Find where the given text appears and provide that cell's center as (X, Y) coordinate. 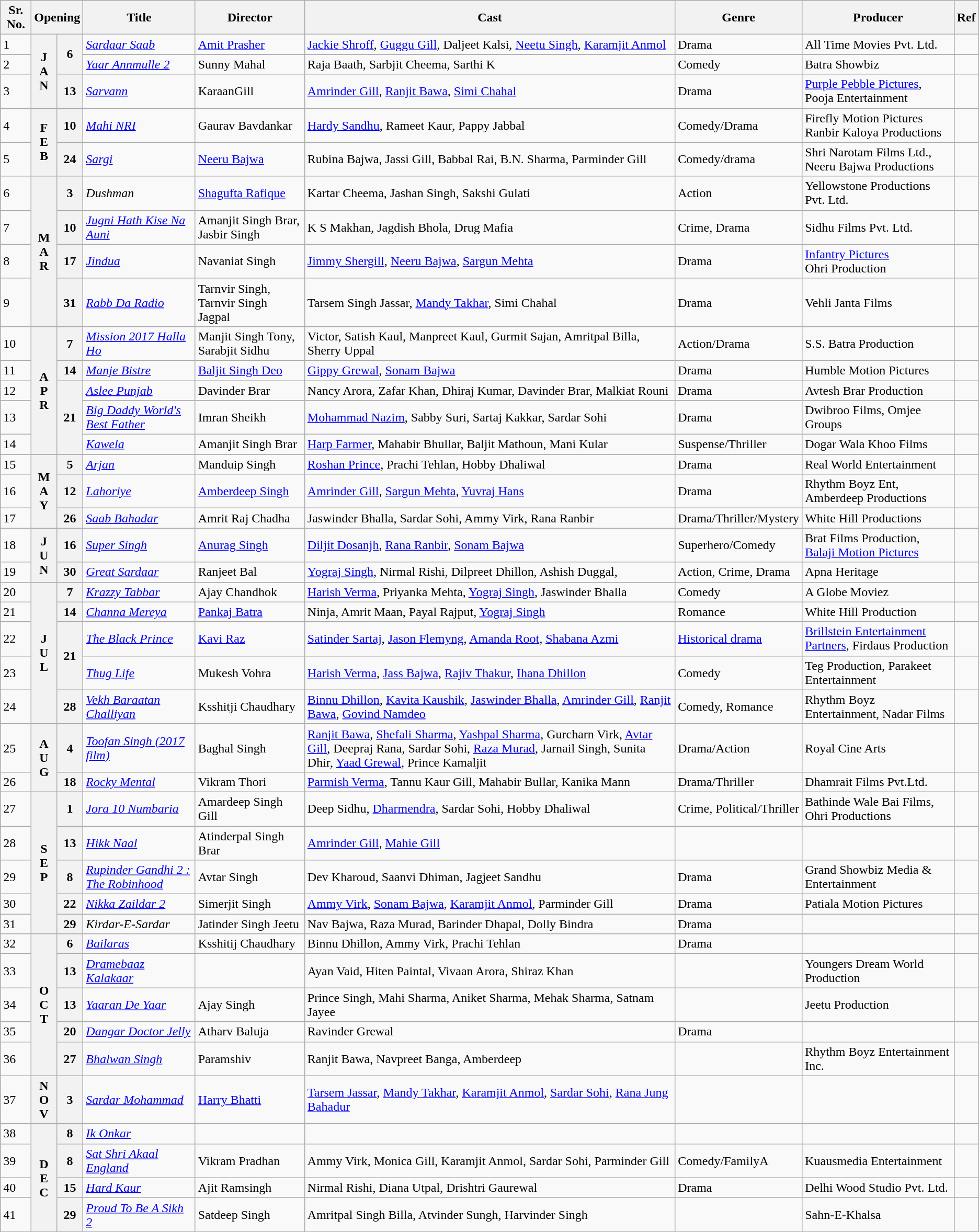
Superhero/Comedy (738, 545)
Baljit Singh Deo (250, 370)
Raja Baath, Sarbjit Cheema, Sarthi K (489, 64)
Imran Sheikh (250, 417)
Amrit Raj Chadha (250, 518)
Yograj Singh, Nirmal Rishi, Dilpreet Dhillon, Ashish Duggal, (489, 572)
Amrinder Gill, Sargun Mehta, Yuvraj Hans (489, 492)
Harry Bhatti (250, 1100)
Shagufta Rafique (250, 193)
Youngers Dream World Production (879, 971)
Nav Bajwa, Raza Murad, Barinder Dhapal, Dolly Bindra (489, 924)
Ayan Vaid, Hiten Paintal, Vivaan Arora, Shiraz Khan (489, 971)
Action, Crime, Drama (738, 572)
Royal Cine Arts (879, 748)
Jindua (139, 261)
Crime, Political/Thriller (738, 808)
Bailaras (139, 944)
Victor, Satish Kaul, Manpreet Kaul, Gurmit Sajan, Amritpal Billa, Sherry Uppal (489, 343)
Ik Onkar (139, 1134)
S.S. Batra Production (879, 343)
OCT (44, 1005)
Infantry PicturesOhri Production (879, 261)
Drama/Action (738, 748)
Yaar Annmulle 2 (139, 64)
34 (16, 1005)
SEP (44, 863)
Hard Kaur (139, 1188)
Rupinder Gandhi 2 : The Robinhood (139, 877)
Title (139, 18)
JUL (44, 653)
Ranjeet Bal (250, 572)
Amanjit Singh Brar, Jasbir Singh (250, 227)
Ammy Virk, Sonam Bajwa, Karamjit Anmol, Parminder Gill (489, 904)
Amanjit Singh Brar (250, 444)
Teg Production, Parakeet Entertainment (879, 672)
Atharv Baluja (250, 1032)
Jugni Hath Kise Na Auni (139, 227)
Patiala Motion Pictures (879, 904)
Roshan Prince, Prachi Tehlan, Hobby Dhaliwal (489, 464)
Amrinder Gill, Mahie Gill (489, 843)
Vehli Janta Films (879, 302)
Kawela (139, 444)
Manjit Singh Tony, Sarabjit Sidhu (250, 343)
Brat Films Production, Balaji Motion Pictures (879, 545)
Anurag Singh (250, 545)
Comedy/Drama (738, 126)
Grand Showbiz Media & Entertainment (879, 877)
Tarsem Singh Jassar, Mandy Takhar, Simi Chahal (489, 302)
Gippy Grewal, Sonam Bajwa (489, 370)
Vekh Baraatan Challiyan (139, 707)
Action (738, 193)
Sidhu Films Pvt. Ltd. (879, 227)
Action/Drama (738, 343)
37 (16, 1100)
39 (16, 1161)
11 (16, 370)
Humble Motion Pictures (879, 370)
Sarvann (139, 91)
Prince Singh, Mahi Sharma, Aniket Sharma, Mehak Sharma, Satnam Jayee (489, 1005)
Manje Bistre (139, 370)
Yaaran De Yaar (139, 1005)
MAR (44, 251)
Jaswinder Bhalla, Sardar Sohi, Ammy Virk, Rana Ranbir (489, 518)
JUN (44, 555)
Sargi (139, 159)
Amardeep Singh Gill (250, 808)
Harish Verma, Jass Bajwa, Rajiv Thakur, Ihana Dhillon (489, 672)
19 (16, 572)
APR (44, 390)
DEC (44, 1178)
Big Daddy World's Best Father (139, 417)
Kartar Cheema, Jashan Singh, Sakshi Gulati (489, 193)
Avtar Singh (250, 877)
41 (16, 1214)
Brillstein Entertainment Partners, Firdaus Production (879, 639)
Sahn-E-Khalsa (879, 1214)
23 (16, 672)
Satinder Sartaj, Jason Flemyng, Amanda Root, Shabana Azmi (489, 639)
Super Singh (139, 545)
Ajay Singh (250, 1005)
All Time Movies Pvt. Ltd. (879, 44)
Ajay Chandhok (250, 592)
Cast (489, 18)
FEB (44, 142)
Davinder Brar (250, 391)
Ammy Virk, Monica Gill, Karamjit Anmol, Sardar Sohi, Parminder Gill (489, 1161)
Bhalwan Singh (139, 1058)
Aslee Punjab (139, 391)
2 (16, 64)
Purple Pebble Pictures, Pooja Entertainment (879, 91)
40 (16, 1188)
Sardar Mohammad (139, 1100)
Hikk Naal (139, 843)
Amritpal Singh Billa, Atvinder Sungh, Harvinder Singh (489, 1214)
Drama/Thriller (738, 782)
Director (250, 18)
Satdeep Singh (250, 1214)
Dhamrait Films Pvt.Ltd. (879, 782)
White Hill Production (879, 612)
White Hill Productions (879, 518)
Avtesh Brar Production (879, 391)
Thug Life (139, 672)
Gaurav Bavdankar (250, 126)
Delhi Wood Studio Pvt. Ltd. (879, 1188)
Rubina Bajwa, Jassi Gill, Babbal Rai, B.N. Sharma, Parminder Gill (489, 159)
Tarsem Jassar, Mandy Takhar, Karamjit Anmol, Sardar Sohi, Rana Jung Bahadur (489, 1100)
Drama/Thriller/Mystery (738, 518)
Simerjit Singh (250, 904)
Real World Entertainment (879, 464)
Firefly Motion PicturesRanbir Kaloya Productions (879, 126)
Ksshitji Chaudhary (250, 707)
K S Makhan, Jagdish Bhola, Drug Mafia (489, 227)
Mission 2017 Halla Ho (139, 343)
Harish Verma, Priyanka Mehta, Yograj Singh, Jaswinder Bhalla (489, 592)
Kavi Raz (250, 639)
Historical drama (738, 639)
Channa Mereya (139, 612)
Rabb Da Radio (139, 302)
Dev Kharoud, Saanvi Dhiman, Jagjeet Sandhu (489, 877)
Atinderpal Singh Brar (250, 843)
38 (16, 1134)
Vikram Pradhan (250, 1161)
Baghal Singh (250, 748)
Mohammad Nazim, Sabby Suri, Sartaj Kakkar, Sardar Sohi (489, 417)
Comedy, Romance (738, 707)
Crime, Drama (738, 227)
Tarnvir Singh, Tarnvir Singh Jagpal (250, 302)
Bathinde Wale Bai Films,Ohri Productions (879, 808)
Nirmal Rishi, Diana Utpal, Drishtri Gaurewal (489, 1188)
Jatinder Singh Jeetu (250, 924)
Nikka Zaildar 2 (139, 904)
Paramshiv (250, 1058)
Rocky Mental (139, 782)
25 (16, 748)
Great Sardaar (139, 572)
Neeru Bajwa (250, 159)
Sat Shri Akaal England (139, 1161)
NOV (44, 1100)
Ninja, Amrit Maan, Payal Rajput, Yograj Singh (489, 612)
Jimmy Shergill, Neeru Bajwa, Sargun Mehta (489, 261)
Sr. No. (16, 18)
Yellowstone Productions Pvt. Ltd. (879, 193)
Amrinder Gill, Ranjit Bawa, Simi Chahal (489, 91)
AUG (44, 758)
Romance (738, 612)
Parmish Verma, Tannu Kaur Gill, Mahabir Bullar, Kanika Mann (489, 782)
MAY (44, 492)
Batra Showbiz (879, 64)
Proud To Be A Sikh 2 (139, 1214)
JAN (44, 71)
Saab Bahadar (139, 518)
32 (16, 944)
Kuausmedia Entertainment (879, 1161)
Nancy Arora, Zafar Khan, Dhiraj Kumar, Davinder Brar, Malkiat Rouni (489, 391)
Jora 10 Numbaria (139, 808)
Apna Heritage (879, 572)
Mukesh Vohra (250, 672)
Mahi NRI (139, 126)
Ksshitij Chaudhary (250, 944)
Binnu Dhillon, Kavita Kaushik, Jaswinder Bhalla, Amrinder Gill, Ranjit Bawa, Govind Namdeo (489, 707)
Comedy/FamilyA (738, 1161)
33 (16, 971)
Toofan Singh (2017 film) (139, 748)
Kirdar-E-Sardar (139, 924)
Manduip Singh (250, 464)
36 (16, 1058)
KaraanGill (250, 91)
Suspense/Thriller (738, 444)
Ajit Ramsingh (250, 1188)
A Globe Moviez (879, 592)
Opening (58, 18)
Arjan (139, 464)
Binnu Dhillon, Ammy Virk, Prachi Tehlan (489, 944)
Dwibroo Films, Omjee Groups (879, 417)
Shri Narotam Films Ltd., Neeru Bajwa Productions (879, 159)
Navaniat Singh (250, 261)
Ravinder Grewal (489, 1032)
Amit Prasher (250, 44)
Amberdeep Singh (250, 492)
Vikram Thori (250, 782)
Jackie Shroff, Guggu Gill, Daljeet Kalsi, Neetu Singh, Karamjit Anmol (489, 44)
Producer (879, 18)
Genre (738, 18)
Dogar Wala Khoo Films (879, 444)
Rhythm Boyz Ent, Amberdeep Productions (879, 492)
Deep Sidhu, Dharmendra, Sardar Sohi, Hobby Dhaliwal (489, 808)
Ranjit Bawa, Navpreet Banga, Amberdeep (489, 1058)
9 (16, 302)
Sunny Mahal (250, 64)
Hardy Sandhu, Rameet Kaur, Pappy Jabbal (489, 126)
The Black Prince (139, 639)
Ref (966, 18)
Rhythm Boyz Entertainment Inc. (879, 1058)
Rhythm Boyz Entertainment, Nadar Films (879, 707)
Sardaar Saab (139, 44)
Jeetu Production (879, 1005)
Harp Farmer, Mahabir Bhullar, Baljit Mathoun, Mani Kular (489, 444)
Dramebaaz Kalakaar (139, 971)
35 (16, 1032)
Dangar Doctor Jelly (139, 1032)
Comedy/drama (738, 159)
Diljit Dosanjh, Rana Ranbir, Sonam Bajwa (489, 545)
Dushman (139, 193)
Krazzy Tabbar (139, 592)
Lahoriye (139, 492)
Pankaj Batra (250, 612)
